Pinpoint the cell where the given text exists, returning its [X, Y] midpoint coordinate. 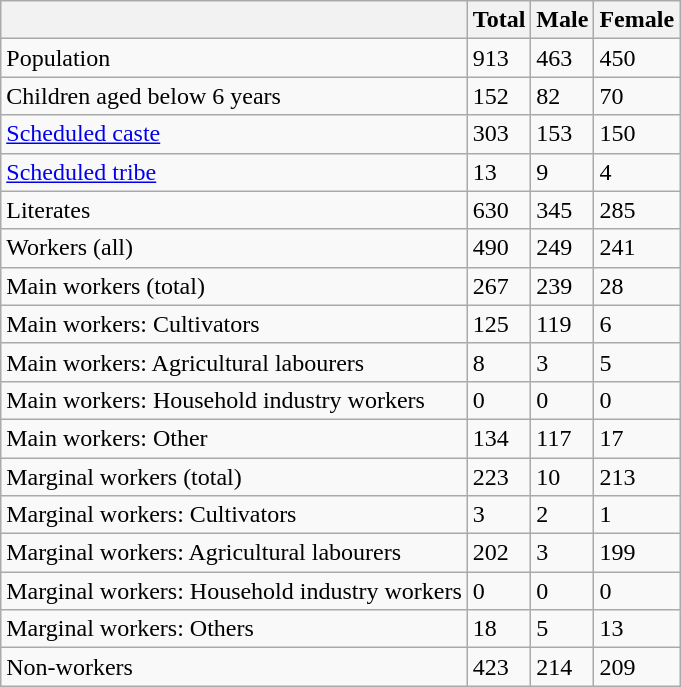
28 [637, 286]
10 [562, 477]
9 [562, 172]
Marginal workers: Household industry workers [234, 591]
209 [637, 667]
Marginal workers: Cultivators [234, 515]
Scheduled tribe [234, 172]
150 [637, 134]
Literates [234, 210]
239 [562, 286]
463 [562, 58]
Non-workers [234, 667]
18 [499, 629]
303 [499, 134]
82 [562, 96]
345 [562, 210]
202 [499, 553]
Population [234, 58]
8 [499, 362]
Main workers: Cultivators [234, 324]
199 [637, 553]
Marginal workers: Agricultural labourers [234, 553]
17 [637, 438]
152 [499, 96]
450 [637, 58]
213 [637, 477]
117 [562, 438]
267 [499, 286]
Main workers: Agricultural labourers [234, 362]
Male [562, 20]
2 [562, 515]
1 [637, 515]
Female [637, 20]
913 [499, 58]
285 [637, 210]
241 [637, 248]
153 [562, 134]
70 [637, 96]
6 [637, 324]
Main workers: Household industry workers [234, 400]
Main workers (total) [234, 286]
223 [499, 477]
Total [499, 20]
119 [562, 324]
490 [499, 248]
Marginal workers (total) [234, 477]
249 [562, 248]
Main workers: Other [234, 438]
Workers (all) [234, 248]
214 [562, 667]
4 [637, 172]
630 [499, 210]
Children aged below 6 years [234, 96]
Scheduled caste [234, 134]
125 [499, 324]
134 [499, 438]
423 [499, 667]
Marginal workers: Others [234, 629]
